Detect which cell encompasses the target text, then output its [X, Y] center coordinate. 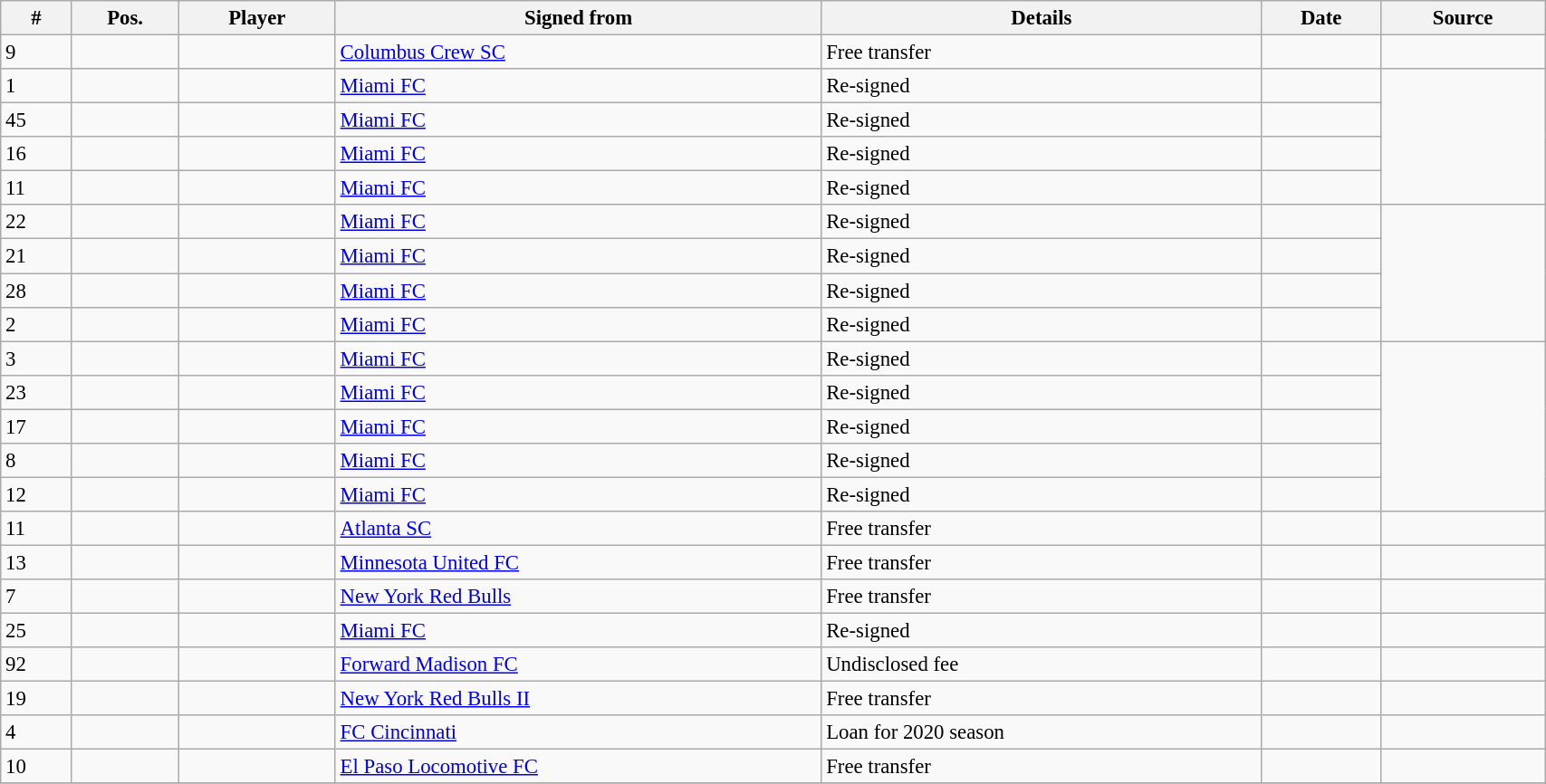
1 [36, 86]
8 [36, 461]
2 [36, 324]
25 [36, 631]
Loan for 2020 season [1042, 732]
Minnesota United FC [578, 562]
16 [36, 154]
Signed from [578, 18]
Forward Madison FC [578, 664]
17 [36, 426]
23 [36, 392]
12 [36, 494]
3 [36, 359]
7 [36, 597]
Pos. [125, 18]
New York Red Bulls II [578, 699]
Source [1462, 18]
21 [36, 256]
9 [36, 53]
Date [1321, 18]
10 [36, 767]
13 [36, 562]
New York Red Bulls [578, 597]
45 [36, 120]
19 [36, 699]
92 [36, 664]
# [36, 18]
28 [36, 291]
Atlanta SC [578, 529]
22 [36, 222]
El Paso Locomotive FC [578, 767]
FC Cincinnati [578, 732]
Details [1042, 18]
Columbus Crew SC [578, 53]
Undisclosed fee [1042, 664]
Player [257, 18]
4 [36, 732]
